Detect which cell encompasses the target text, then output its [X, Y] center coordinate. 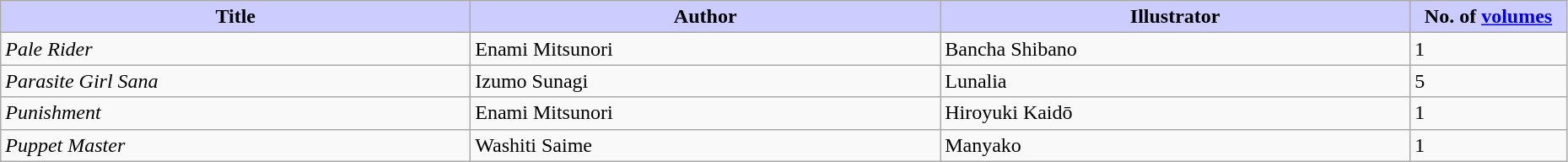
Author [705, 17]
Parasite Girl Sana [236, 81]
Puppet Master [236, 145]
Bancha Shibano [1176, 49]
Izumo Sunagi [705, 81]
Title [236, 17]
Illustrator [1176, 17]
Manyako [1176, 145]
Pale Rider [236, 49]
No. of volumes [1489, 17]
5 [1489, 81]
Punishment [236, 113]
Hiroyuki Kaidō [1176, 113]
Lunalia [1176, 81]
Washiti Saime [705, 145]
